Identify which cell holds the provided text, then report its [X, Y] central coordinate. 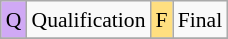
Qualification [89, 20]
Final [200, 20]
Q [14, 20]
F [162, 20]
